Extract the [x, y] coordinate from the center of the cell holding the provided text.  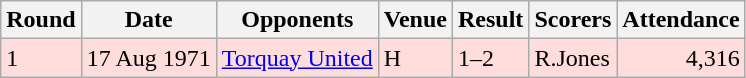
Result [490, 20]
17 Aug 1971 [148, 58]
Round [41, 20]
Date [148, 20]
4,316 [681, 58]
Opponents [297, 20]
R.Jones [573, 58]
Scorers [573, 20]
H [415, 58]
Torquay United [297, 58]
Attendance [681, 20]
1–2 [490, 58]
Venue [415, 20]
1 [41, 58]
